Return the (X, Y) coordinate for the center point of the cell that contains the specified text.  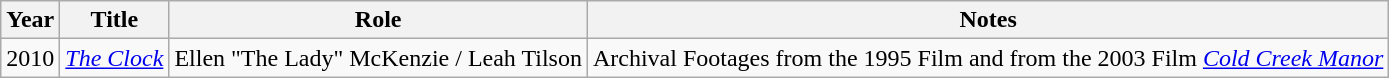
2010 (30, 58)
Role (378, 20)
Archival Footages from the 1995 Film and from the 2003 Film Cold Creek Manor (988, 58)
Title (114, 20)
Notes (988, 20)
The Clock (114, 58)
Year (30, 20)
Ellen "The Lady" McKenzie / Leah Tilson (378, 58)
